Pinpoint the cell where the given text exists, returning its [x, y] midpoint coordinate. 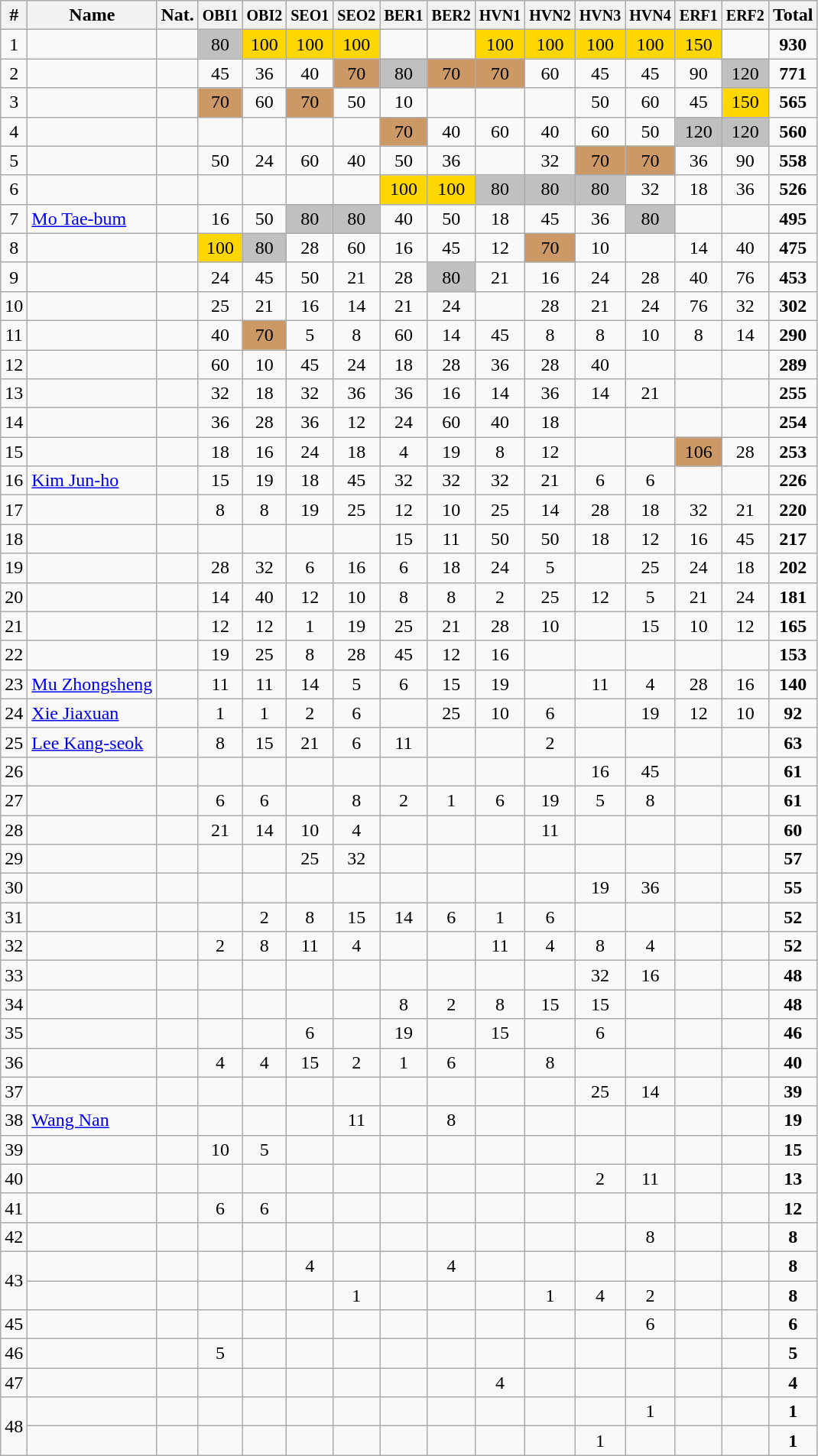
26 [14, 771]
Total [793, 15]
Lee Kang-seok [92, 742]
38 [14, 1120]
22 [14, 655]
3 [14, 102]
Kim Jun-ho [92, 481]
55 [793, 888]
Wang Nan [92, 1120]
HVN2 [550, 15]
202 [793, 568]
OBI2 [265, 15]
33 [14, 975]
106 [699, 452]
253 [793, 452]
35 [14, 1033]
HVN3 [600, 15]
30 [14, 888]
495 [793, 219]
HVN4 [651, 15]
453 [793, 277]
29 [14, 859]
558 [793, 161]
HVN1 [500, 15]
Xie Jiaxuan [92, 713]
OBI1 [220, 15]
20 [14, 597]
37 [14, 1091]
42 [14, 1237]
27 [14, 800]
255 [793, 394]
560 [793, 131]
Nat. [177, 15]
Mo Tae-bum [92, 219]
7 [14, 219]
57 [793, 859]
# [14, 15]
181 [793, 597]
140 [793, 684]
ERF2 [745, 15]
9 [14, 277]
Name [92, 15]
302 [793, 306]
165 [793, 626]
47 [14, 1383]
226 [793, 481]
41 [14, 1208]
290 [793, 335]
930 [793, 44]
31 [14, 917]
220 [793, 510]
43 [14, 1280]
565 [793, 102]
BER1 [404, 15]
BER2 [451, 15]
SEO1 [310, 15]
23 [14, 684]
289 [793, 365]
92 [793, 713]
771 [793, 73]
Mu Zhongsheng [92, 684]
SEO2 [356, 15]
217 [793, 539]
153 [793, 655]
254 [793, 423]
ERF1 [699, 15]
526 [793, 190]
63 [793, 742]
34 [14, 1004]
17 [14, 510]
475 [793, 248]
